For the text-containing cell, return its midpoint in [x, y] coordinate format. 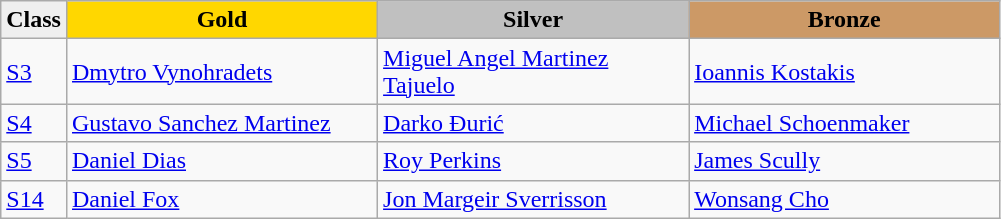
Jon Margeir Sverrisson [534, 199]
Ioannis Kostakis [844, 72]
Wonsang Cho [844, 199]
S3 [34, 72]
Roy Perkins [534, 161]
Class [34, 20]
Bronze [844, 20]
Daniel Dias [222, 161]
Daniel Fox [222, 199]
Miguel Angel Martinez Tajuelo [534, 72]
James Scully [844, 161]
S14 [34, 199]
S5 [34, 161]
S4 [34, 123]
Silver [534, 20]
Darko Đurić [534, 123]
Gold [222, 20]
Michael Schoenmaker [844, 123]
Dmytro Vynohradets [222, 72]
Gustavo Sanchez Martinez [222, 123]
